Pinpoint the cell where the given text exists, returning its (X, Y) midpoint coordinate. 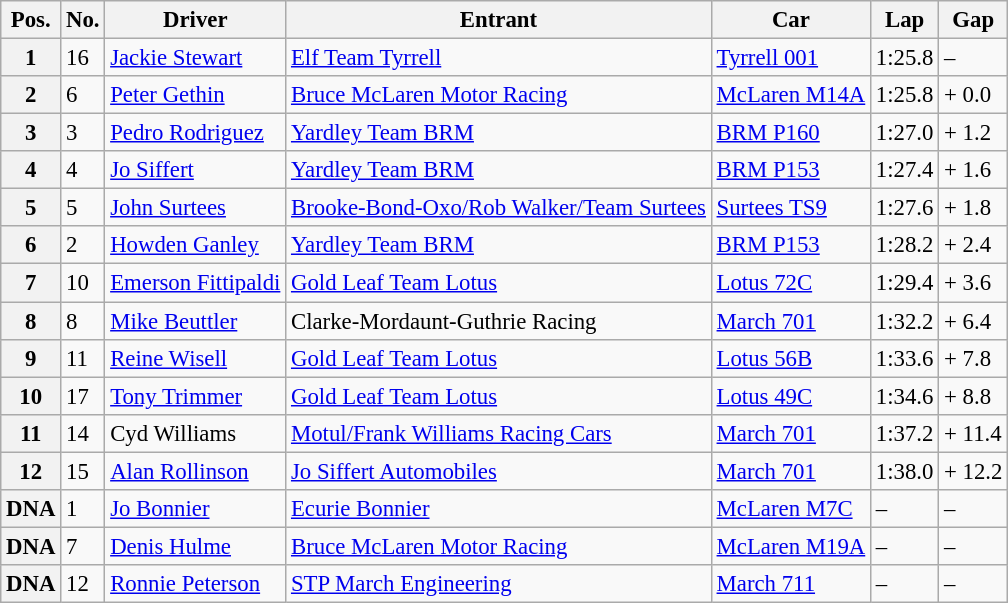
John Surtees (196, 208)
Elf Team Tyrrell (499, 58)
1:27.4 (905, 170)
No. (83, 20)
1:27.6 (905, 208)
March 711 (790, 584)
Motul/Frank Williams Racing Cars (499, 433)
+ 1.6 (974, 170)
+ 8.8 (974, 396)
Tyrrell 001 (790, 58)
McLaren M14A (790, 95)
Jackie Stewart (196, 58)
Gap (974, 20)
Pos. (31, 20)
Lotus 56B (790, 358)
Brooke-Bond-Oxo/Rob Walker/Team Surtees (499, 208)
1:29.4 (905, 283)
Car (790, 20)
+ 0.0 (974, 95)
Driver (196, 20)
+ 12.2 (974, 471)
+ 1.8 (974, 208)
+ 2.4 (974, 245)
16 (83, 58)
BRM P160 (790, 133)
Cyd Williams (196, 433)
Ecurie Bonnier (499, 509)
McLaren M7C (790, 509)
1:32.2 (905, 321)
17 (83, 396)
Jo Siffert (196, 170)
+ 6.4 (974, 321)
Pedro Rodriguez (196, 133)
1:34.6 (905, 396)
Emerson Fittipaldi (196, 283)
STP March Engineering (499, 584)
1:33.6 (905, 358)
Jo Siffert Automobiles (499, 471)
Lotus 49C (790, 396)
Lap (905, 20)
Clarke-Mordaunt-Guthrie Racing (499, 321)
Entrant (499, 20)
+ 11.4 (974, 433)
1:28.2 (905, 245)
1:27.0 (905, 133)
McLaren M19A (790, 546)
Ronnie Peterson (196, 584)
1:38.0 (905, 471)
+ 7.8 (974, 358)
15 (83, 471)
Mike Beuttler (196, 321)
+ 3.6 (974, 283)
Reine Wisell (196, 358)
Surtees TS9 (790, 208)
Lotus 72C (790, 283)
Alan Rollinson (196, 471)
14 (83, 433)
Denis Hulme (196, 546)
9 (31, 358)
Howden Ganley (196, 245)
+ 1.2 (974, 133)
Peter Gethin (196, 95)
Tony Trimmer (196, 396)
1:37.2 (905, 433)
Jo Bonnier (196, 509)
